Identify which cell holds the provided text, then report its [x, y] central coordinate. 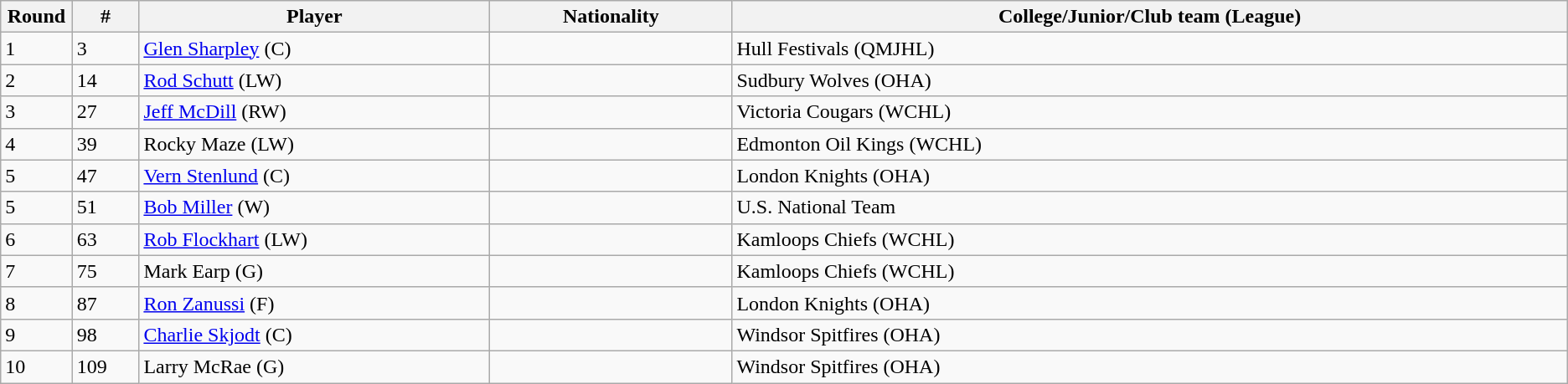
8 [37, 303]
Mark Earp (G) [315, 271]
47 [106, 176]
Sudbury Wolves (OHA) [1149, 80]
Nationality [611, 17]
6 [37, 239]
Rocky Maze (LW) [315, 144]
Rob Flockhart (LW) [315, 239]
39 [106, 144]
# [106, 17]
75 [106, 271]
Glen Sharpley (C) [315, 49]
Player [315, 17]
College/Junior/Club team (League) [1149, 17]
Round [37, 17]
1 [37, 49]
27 [106, 112]
Bob Miller (W) [315, 207]
4 [37, 144]
Jeff McDill (RW) [315, 112]
63 [106, 239]
U.S. National Team [1149, 207]
Ron Zanussi (F) [315, 303]
Hull Festivals (QMJHL) [1149, 49]
7 [37, 271]
51 [106, 207]
Vern Stenlund (C) [315, 176]
10 [37, 366]
14 [106, 80]
87 [106, 303]
Victoria Cougars (WCHL) [1149, 112]
2 [37, 80]
109 [106, 366]
9 [37, 335]
Edmonton Oil Kings (WCHL) [1149, 144]
Charlie Skjodt (C) [315, 335]
98 [106, 335]
Larry McRae (G) [315, 366]
Rod Schutt (LW) [315, 80]
